Identify which cell holds the provided text, then report its (x, y) central coordinate. 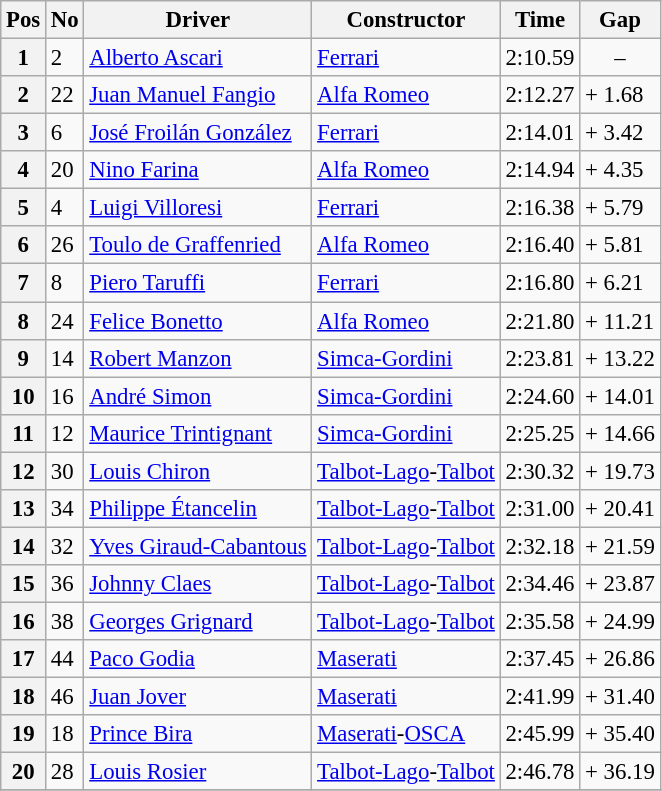
7 (24, 283)
+ 5.81 (620, 245)
Philippe Étancelin (198, 509)
Felice Bonetto (198, 321)
Yves Giraud-Cabantous (198, 546)
2:16.40 (540, 245)
+ 14.01 (620, 396)
32 (65, 546)
2:24.60 (540, 396)
9 (24, 358)
Prince Bira (198, 734)
15 (24, 584)
Piero Taruffi (198, 283)
2:12.27 (540, 95)
17 (24, 659)
Pos (24, 20)
19 (24, 734)
+ 26.86 (620, 659)
+ 31.40 (620, 697)
Juan Manuel Fangio (198, 95)
Constructor (406, 20)
+ 4.35 (620, 170)
Louis Rosier (198, 772)
Gap (620, 20)
– (620, 58)
3 (24, 133)
2:32.18 (540, 546)
Toulo de Graffenried (198, 245)
+ 20.41 (620, 509)
36 (65, 584)
38 (65, 621)
André Simon (198, 396)
5 (24, 208)
Johnny Claes (198, 584)
+ 11.21 (620, 321)
11 (24, 433)
+ 21.59 (620, 546)
2:14.94 (540, 170)
+ 3.42 (620, 133)
2:21.80 (540, 321)
2:25.25 (540, 433)
34 (65, 509)
2:30.32 (540, 471)
1 (24, 58)
Paco Godia (198, 659)
Nino Farina (198, 170)
+ 13.22 (620, 358)
2:34.46 (540, 584)
José Froilán González (198, 133)
Alberto Ascari (198, 58)
2:46.78 (540, 772)
+ 36.19 (620, 772)
2:35.58 (540, 621)
+ 19.73 (620, 471)
13 (24, 509)
24 (65, 321)
2:14.01 (540, 133)
2:31.00 (540, 509)
+ 24.99 (620, 621)
44 (65, 659)
Maurice Trintignant (198, 433)
2:16.38 (540, 208)
2:16.80 (540, 283)
2:45.99 (540, 734)
30 (65, 471)
Time (540, 20)
+ 35.40 (620, 734)
46 (65, 697)
2:41.99 (540, 697)
Maserati-OSCA (406, 734)
+ 23.87 (620, 584)
+ 1.68 (620, 95)
Georges Grignard (198, 621)
26 (65, 245)
Luigi Villoresi (198, 208)
22 (65, 95)
No (65, 20)
28 (65, 772)
Driver (198, 20)
2:37.45 (540, 659)
Robert Manzon (198, 358)
2:23.81 (540, 358)
+ 14.66 (620, 433)
Louis Chiron (198, 471)
+ 6.21 (620, 283)
2:10.59 (540, 58)
Juan Jover (198, 697)
10 (24, 396)
+ 5.79 (620, 208)
